Capture the cell that displays the provided text and extract its (x, y) central coordinate. 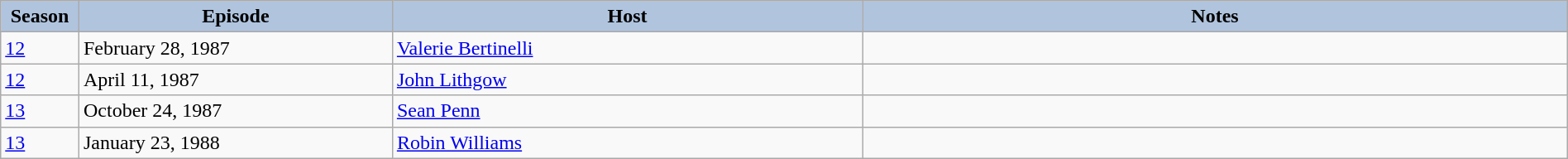
John Lithgow (627, 79)
Valerie Bertinelli (627, 48)
October 24, 1987 (235, 111)
February 28, 1987 (235, 48)
Robin Williams (627, 142)
January 23, 1988 (235, 142)
Host (627, 17)
Season (40, 17)
Episode (235, 17)
April 11, 1987 (235, 79)
Sean Penn (627, 111)
Notes (1216, 17)
